Detect which cell encompasses the target text, then output its [x, y] center coordinate. 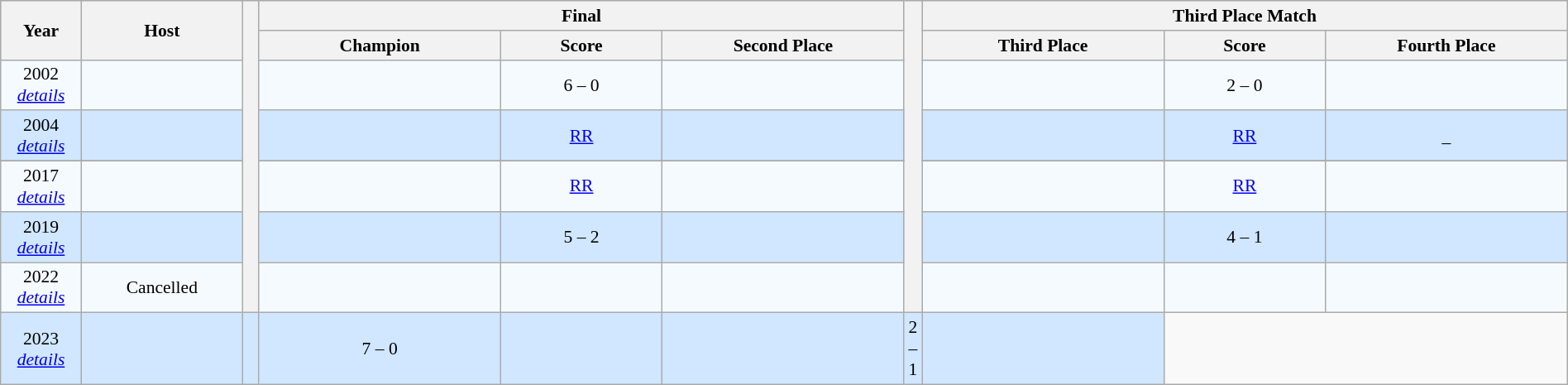
2 – 1 [913, 349]
Champion [380, 46]
2019 details [41, 237]
Fourth Place [1446, 46]
6 – 0 [582, 84]
_ [1446, 136]
2023 details [41, 349]
2002 details [41, 84]
Final [581, 16]
Third Place [1044, 46]
Host [162, 30]
2022 details [41, 288]
Third Place Match [1245, 16]
5 – 2 [582, 237]
2017 details [41, 187]
7 – 0 [380, 349]
Cancelled [162, 288]
Year [41, 30]
2 – 0 [1244, 84]
Second Place [784, 46]
4 – 1 [1244, 237]
2004 details [41, 136]
